Return [x, y] of the center of cell containing provided text 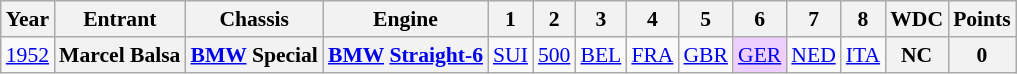
2 [554, 19]
GBR [706, 55]
Chassis [254, 19]
SUI [510, 55]
1 [510, 19]
4 [652, 19]
500 [554, 55]
5 [706, 19]
BMW Straight-6 [406, 55]
NED [813, 55]
BEL [600, 55]
ITA [863, 55]
BMW Special [254, 55]
6 [760, 19]
Marcel Balsa [120, 55]
GER [760, 55]
Engine [406, 19]
0 [982, 55]
Points [982, 19]
Entrant [120, 19]
NC [916, 55]
7 [813, 19]
Year [28, 19]
FRA [652, 55]
1952 [28, 55]
8 [863, 19]
WDC [916, 19]
3 [600, 19]
